Detect which cell encompasses the target text, then output its [X, Y] center coordinate. 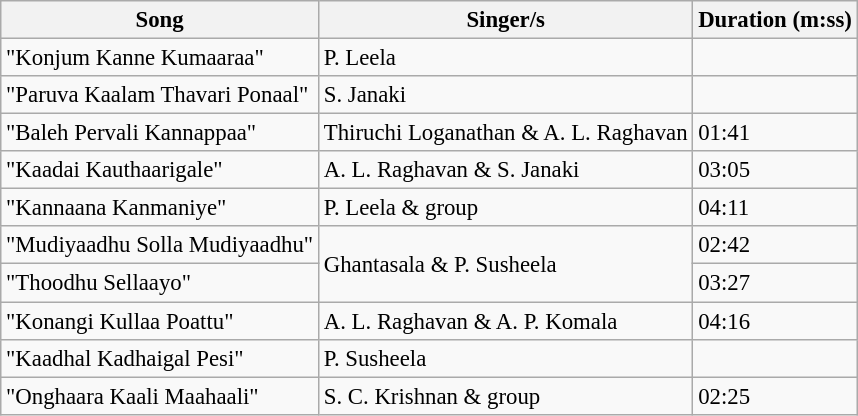
P. Leela & group [505, 208]
"Onghaara Kaali Maahaali" [160, 396]
02:42 [775, 245]
A. L. Raghavan & S. Janaki [505, 170]
"Konangi Kullaa Poattu" [160, 321]
P. Susheela [505, 358]
"Baleh Pervali Kannappaa" [160, 133]
"Thoodhu Sellaayo" [160, 283]
03:05 [775, 170]
S. Janaki [505, 95]
02:25 [775, 396]
P. Leela [505, 58]
Thiruchi Loganathan & A. L. Raghavan [505, 133]
Singer/s [505, 20]
A. L. Raghavan & A. P. Komala [505, 321]
Song [160, 20]
"Kannaana Kanmaniye" [160, 208]
"Konjum Kanne Kumaaraa" [160, 58]
S. C. Krishnan & group [505, 396]
"Mudiyaadhu Solla Mudiyaadhu" [160, 245]
Ghantasala & P. Susheela [505, 264]
"Paruva Kaalam Thavari Ponaal" [160, 95]
03:27 [775, 283]
01:41 [775, 133]
"Kaadhal Kadhaigal Pesi" [160, 358]
Duration (m:ss) [775, 20]
"Kaadai Kauthaarigale" [160, 170]
04:11 [775, 208]
04:16 [775, 321]
